Detect which cell encompasses the target text, then output its [X, Y] center coordinate. 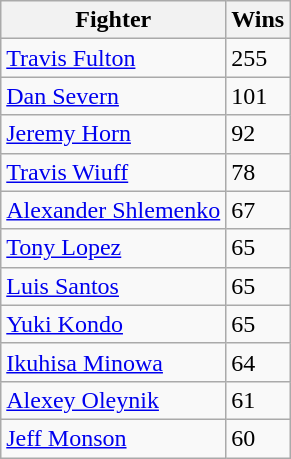
101 [258, 96]
Alexander Shlemenko [114, 210]
60 [258, 438]
Luis Santos [114, 286]
Fighter [114, 20]
Tony Lopez [114, 248]
67 [258, 210]
Jeff Monson [114, 438]
Ikuhisa Minowa [114, 362]
Jeremy Horn [114, 134]
Travis Fulton [114, 58]
64 [258, 362]
Yuki Kondo [114, 324]
78 [258, 172]
255 [258, 58]
61 [258, 400]
Alexey Oleynik [114, 400]
Dan Severn [114, 96]
92 [258, 134]
Travis Wiuff [114, 172]
Wins [258, 20]
